Find where the given text appears and provide that cell's center as (x, y) coordinate. 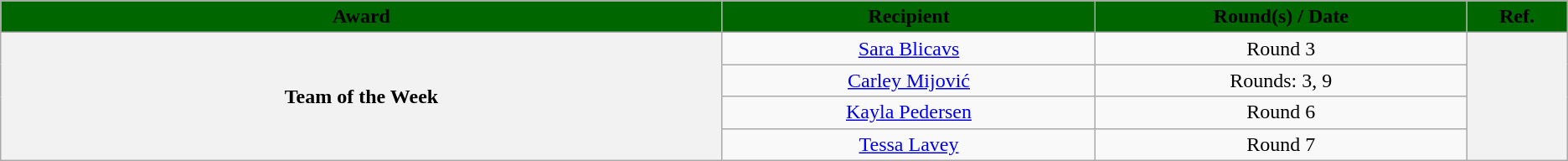
Round 7 (1282, 144)
Award (362, 17)
Carley Mijović (909, 80)
Round 6 (1282, 112)
Sara Blicavs (909, 49)
Round 3 (1282, 49)
Rounds: 3, 9 (1282, 80)
Ref. (1518, 17)
Kayla Pedersen (909, 112)
Round(s) / Date (1282, 17)
Team of the Week (362, 96)
Recipient (909, 17)
Tessa Lavey (909, 144)
